Scan for the cell matching the given text and deliver its (x, y) coordinate at center. 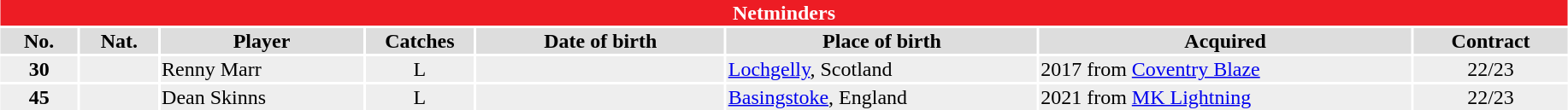
Place of birth (881, 41)
30 (39, 69)
Lochgelly, Scotland (881, 69)
Netminders (783, 13)
Contract (1491, 41)
Basingstoke, England (881, 97)
45 (39, 97)
2017 from Coventry Blaze (1226, 69)
Nat. (120, 41)
Renny Marr (262, 69)
Player (262, 41)
Dean Skinns (262, 97)
Catches (419, 41)
Date of birth (600, 41)
Acquired (1226, 41)
No. (39, 41)
2021 from MK Lightning (1226, 97)
